Capture the cell that displays the provided text and extract its (x, y) central coordinate. 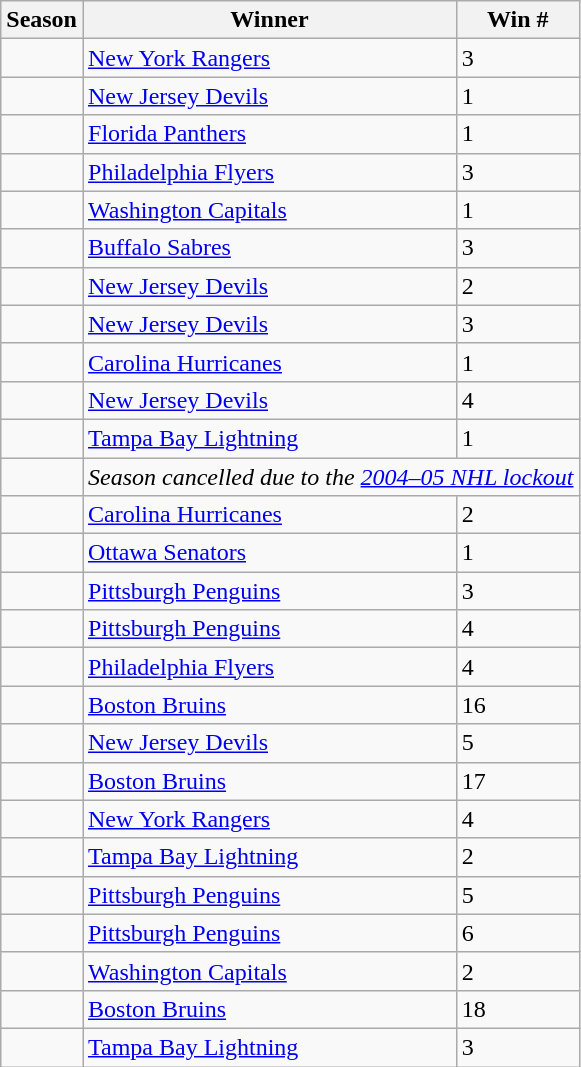
6 (518, 933)
17 (518, 781)
18 (518, 1009)
Winner (269, 20)
Win # (518, 20)
16 (518, 705)
Season (42, 20)
Season cancelled due to the 2004–05 NHL lockout (330, 477)
Buffalo Sabres (269, 248)
Ottawa Senators (269, 553)
Florida Panthers (269, 134)
